Scan for the cell matching the given text and deliver its (X, Y) coordinate at center. 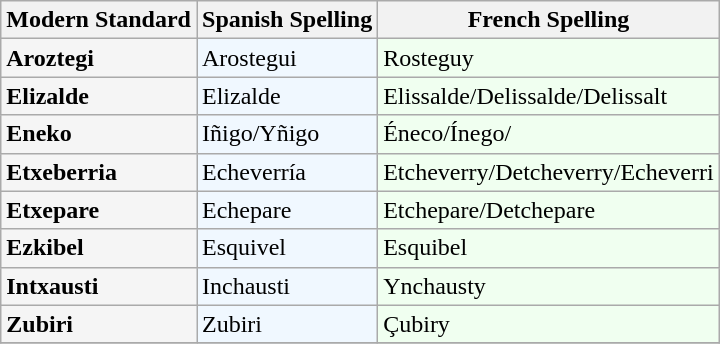
Arostegui (286, 58)
Etxeberria (99, 172)
Çubiry (549, 324)
Modern Standard (99, 20)
Esquivel (286, 248)
Spanish Spelling (286, 20)
Etcheverry/Detcheverry/Echeverri (549, 172)
Echepare (286, 210)
Aroztegi (99, 58)
Esquibel (549, 248)
Etchepare/Detchepare (549, 210)
Echeverría (286, 172)
Intxausti (99, 286)
Ezkibel (99, 248)
Etxepare (99, 210)
Ynchausty (549, 286)
Éneco/Ínego/ (549, 134)
French Spelling (549, 20)
Rosteguy (549, 58)
Iñigo/Yñigo (286, 134)
Inchausti (286, 286)
Eneko (99, 134)
Elissalde/Delissalde/Delissalt (549, 96)
